Provide the (X, Y) coordinate of the cell's center where the given text is located.  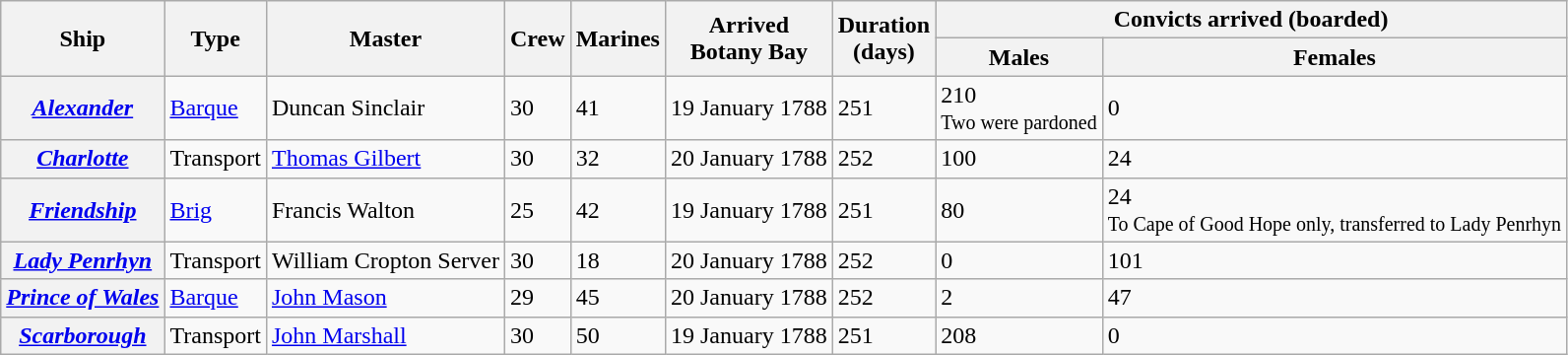
18 (618, 260)
24 (1334, 159)
42 (618, 209)
Duration(days) (883, 38)
Charlotte (83, 159)
Duncan Sinclair (385, 108)
Lady Penrhyn (83, 260)
45 (618, 298)
Type (216, 38)
80 (1019, 209)
Master (385, 38)
Scarborough (83, 335)
100 (1019, 159)
25 (538, 209)
William Cropton Server (385, 260)
Friendship (83, 209)
Males (1019, 57)
210Two were pardoned (1019, 108)
47 (1334, 298)
Convicts arrived (boarded) (1251, 20)
Alexander (83, 108)
29 (538, 298)
101 (1334, 260)
Females (1334, 57)
Crew (538, 38)
50 (618, 335)
24To Cape of Good Hope only, transferred to Lady Penrhyn (1334, 209)
Brig (216, 209)
Prince of Wales (83, 298)
Ship (83, 38)
Francis Walton (385, 209)
41 (618, 108)
Marines (618, 38)
208 (1019, 335)
John Mason (385, 298)
2 (1019, 298)
Thomas Gilbert (385, 159)
John Marshall (385, 335)
ArrivedBotany Bay (749, 38)
32 (618, 159)
